Search for the cell housing the specified text and yield its (x, y) center coordinate. 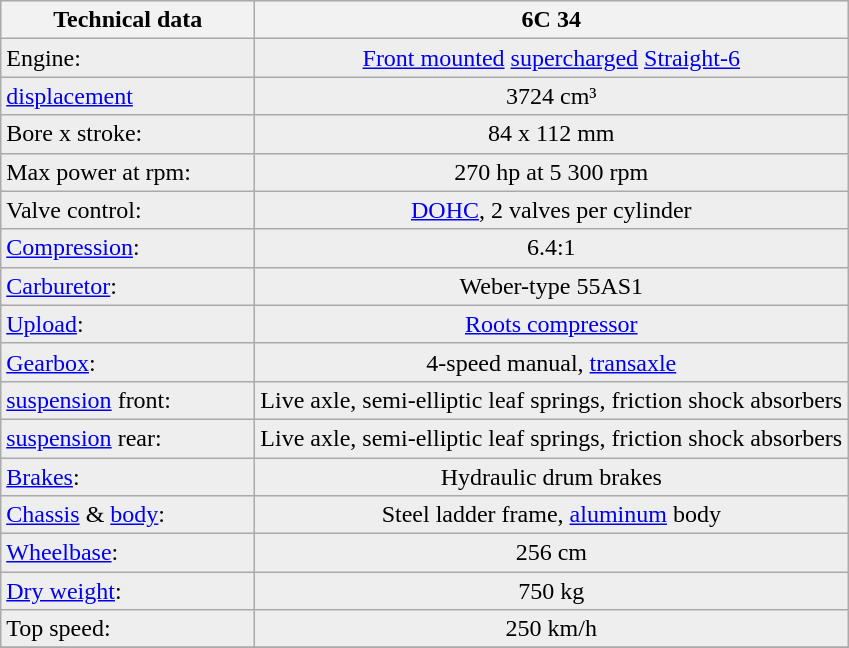
270 hp at 5 300 rpm (552, 172)
Max power at rpm: (128, 172)
84 x 112 mm (552, 134)
Valve control: (128, 210)
Top speed: (128, 629)
Hydraulic drum brakes (552, 477)
Compression: (128, 248)
Steel ladder frame, aluminum body (552, 515)
Technical data (128, 20)
Carburetor: (128, 286)
3724 cm³ (552, 96)
Front mounted supercharged Straight-6 (552, 58)
Upload: (128, 324)
750 kg (552, 591)
250 km/h (552, 629)
DOHC, 2 valves per cylinder (552, 210)
Wheelbase: (128, 553)
Dry weight: (128, 591)
Chassis & body: (128, 515)
Bore x stroke: (128, 134)
Engine: (128, 58)
suspension rear: (128, 438)
6C 34 (552, 20)
Weber-type 55AS1 (552, 286)
Brakes: (128, 477)
4-speed manual, transaxle (552, 362)
Roots compressor (552, 324)
256 cm (552, 553)
suspension front: (128, 400)
displacement (128, 96)
6.4:1 (552, 248)
Gearbox: (128, 362)
